Determine the (x, y) coordinate at the center of the cell enclosing the given text.  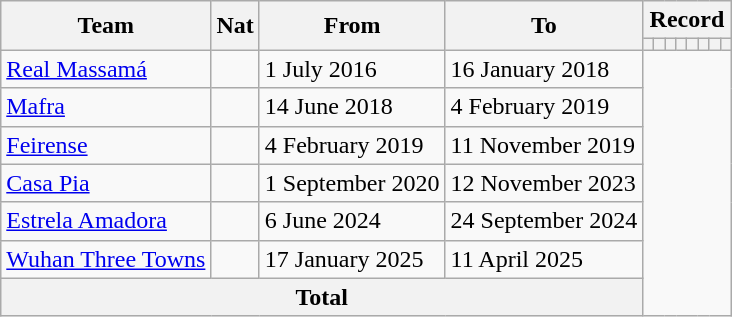
12 November 2023 (544, 183)
1 July 2016 (352, 69)
Record (687, 20)
Nat (235, 26)
To (544, 26)
24 September 2024 (544, 221)
Feirense (106, 145)
11 April 2025 (544, 259)
Estrela Amadora (106, 221)
Real Massamá (106, 69)
Total (322, 297)
14 June 2018 (352, 107)
Mafra (106, 107)
6 June 2024 (352, 221)
Wuhan Three Towns (106, 259)
Team (106, 26)
From (352, 26)
Casa Pia (106, 183)
16 January 2018 (544, 69)
17 January 2025 (352, 259)
11 November 2019 (544, 145)
1 September 2020 (352, 183)
